Provide the (x, y) coordinate of the cell's center where the given text is located.  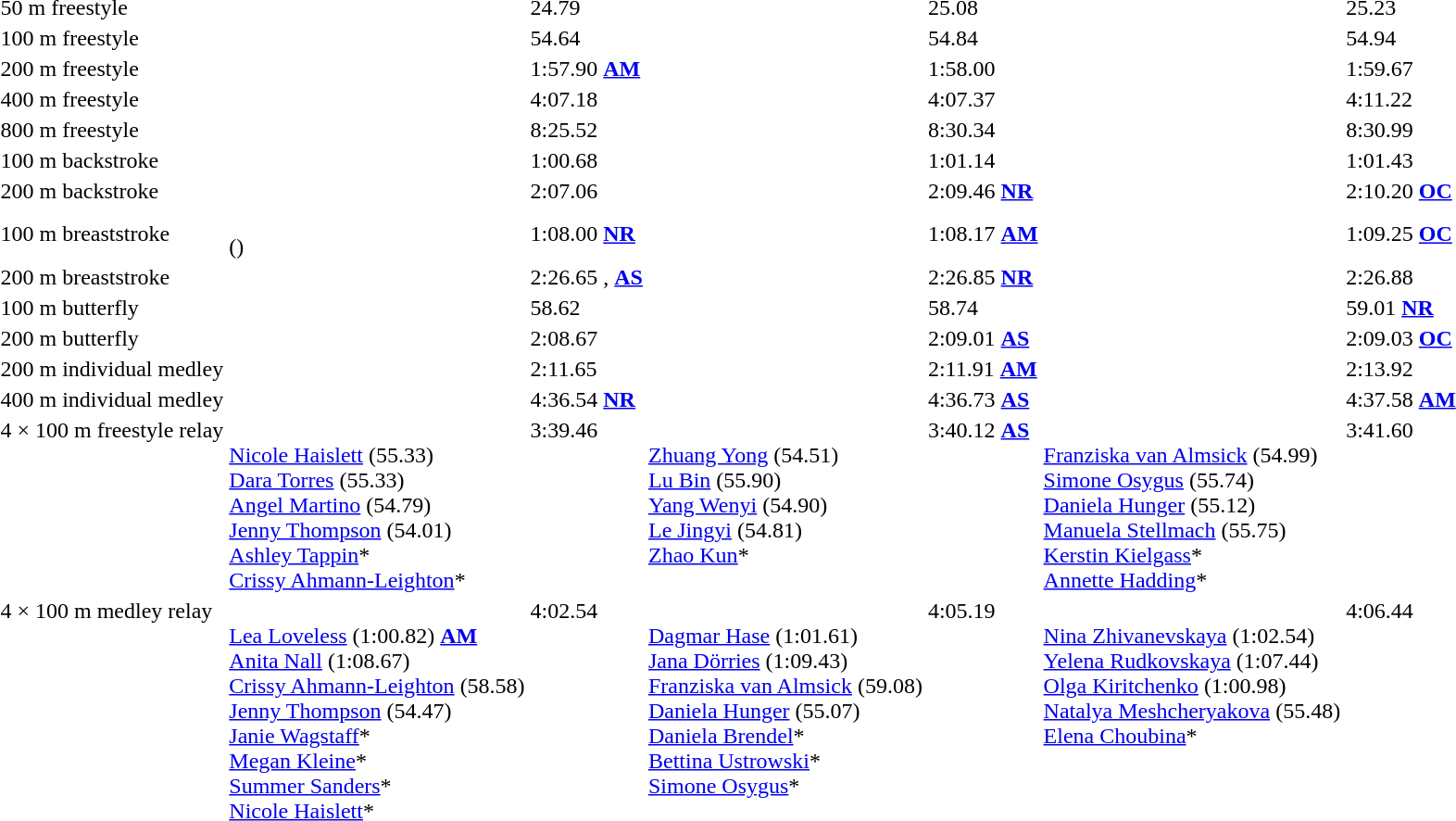
4:07.37 (983, 99)
4:07.18 (586, 99)
4:36.54 NR (586, 399)
2:08.67 (586, 338)
2:09.01 AS (983, 338)
8:30.34 (983, 130)
54.64 (586, 38)
Zhuang Yong (54.51) Lu Bin (55.90) Yang Wenyi (54.90)Le Jingyi (54.81)Zhao Kun* (785, 505)
1:08.00 NR (586, 234)
2:09.46 NR (983, 191)
Franziska van Almsick (54.99) Simone Osygus (55.74)Daniela Hunger (55.12) Manuela Stellmach (55.75)Kerstin Kielgass*Annette Hadding* (1192, 505)
() (377, 234)
2:26.85 NR (983, 277)
1:57.90 AM (586, 69)
1:00.68 (586, 160)
3:40.12 AS (983, 505)
58.62 (586, 308)
8:25.52 (586, 130)
1:01.14 (983, 160)
2:11.65 (586, 369)
58.74 (983, 308)
2:26.65 , AS (586, 277)
Nicole Haislett (55.33) Dara Torres (55.33)Angel Martino (54.79) Jenny Thompson (54.01)Ashley Tappin*Crissy Ahmann-Leighton* (377, 505)
4:36.73 AS (983, 399)
54.84 (983, 38)
2:07.06 (586, 191)
3:39.46 (586, 505)
1:08.17 AM (983, 234)
2:11.91 AM (983, 369)
1:58.00 (983, 69)
